Extract the [x, y] coordinate from the center of the cell holding the provided text.  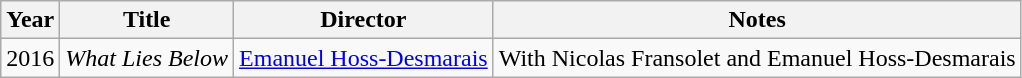
2016 [30, 58]
Title [147, 20]
With Nicolas Fransolet and Emanuel Hoss-Desmarais [757, 58]
Emanuel Hoss-Desmarais [364, 58]
Notes [757, 20]
Director [364, 20]
Year [30, 20]
What Lies Below [147, 58]
